Capture the cell that displays the provided text and extract its [x, y] central coordinate. 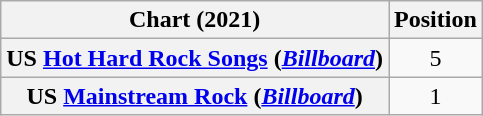
5 [436, 58]
1 [436, 96]
Chart (2021) [195, 20]
Position [436, 20]
US Mainstream Rock (Billboard) [195, 96]
US Hot Hard Rock Songs (Billboard) [195, 58]
